Locate the cell with the specified text and output its [x, y] center coordinate. 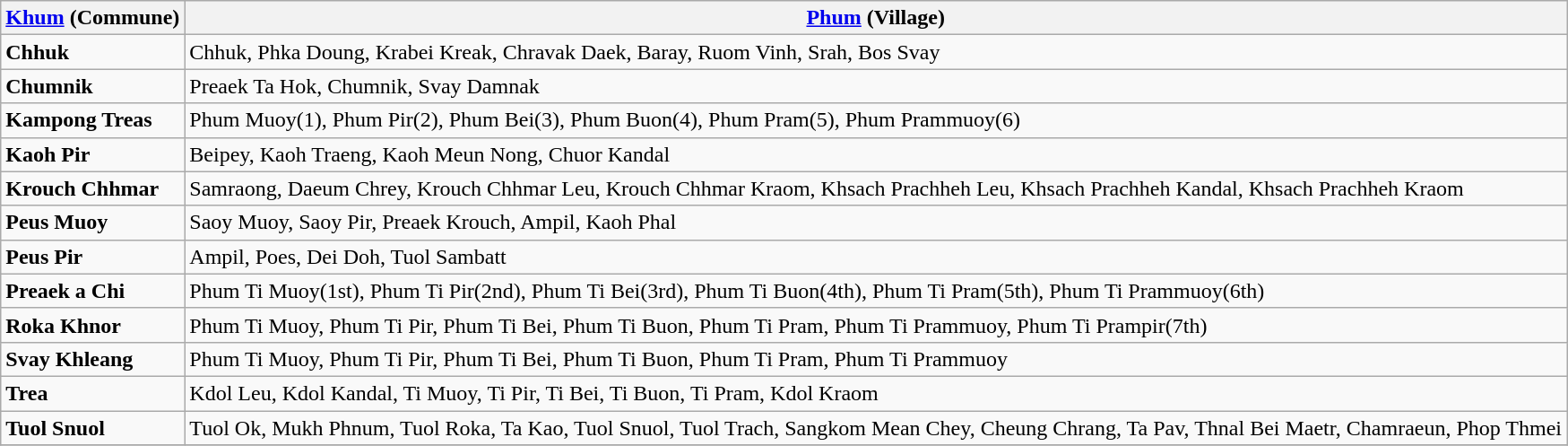
Phum Ti Muoy, Phum Ti Pir, Phum Ti Bei, Phum Ti Buon, Phum Ti Pram, Phum Ti Prammuoy, Phum Ti Prampir(7th) [876, 325]
Khum (Commune) [93, 18]
Kdol Leu, Kdol Kandal, Ti Muoy, Ti Pir, Ti Bei, Ti Buon, Ti Pram, Kdol Kraom [876, 393]
Saoy Muoy, Saoy Pir, Preaek Krouch, Ampil, Kaoh Phal [876, 223]
Peus Muoy [93, 223]
Svay Khleang [93, 359]
Chhuk, Phka Doung, Krabei Kreak, Chravak Daek, Baray, Ruom Vinh, Srah, Bos Svay [876, 52]
Phum Ti Muoy, Phum Ti Pir, Phum Ti Bei, Phum Ti Buon, Phum Ti Pram, Phum Ti Prammuoy [876, 359]
Samraong, Daeum Chrey, Krouch Chhmar Leu, Krouch Chhmar Kraom, Khsach Prachheh Leu, Khsach Prachheh Kandal, Khsach Prachheh Kraom [876, 188]
Krouch Chhmar [93, 188]
Phum Ti Muoy(1st), Phum Ti Pir(2nd), Phum Ti Bei(3rd), Phum Ti Buon(4th), Phum Ti Pram(5th), Phum Ti Prammuoy(6th) [876, 291]
Chhuk [93, 52]
Kaoh Pir [93, 154]
Tuol Ok, Mukh Phnum, Tuol Roka, Ta Kao, Tuol Snuol, Tuol Trach, Sangkom Mean Chey, Cheung Chrang, Ta Pav, Thnal Bei Maetr, Chamraeun, Phop Thmei [876, 428]
Kampong Treas [93, 120]
Phum (Village) [876, 18]
Preaek a Chi [93, 291]
Tuol Snuol [93, 428]
Peus Pir [93, 257]
Beipey, Kaoh Traeng, Kaoh Meun Nong, Chuor Kandal [876, 154]
Preaek Ta Hok, Chumnik, Svay Damnak [876, 86]
Chumnik [93, 86]
Trea [93, 393]
Roka Khnor [93, 325]
Ampil, Poes, Dei Doh, Tuol Sambatt [876, 257]
Phum Muoy(1), Phum Pir(2), Phum Bei(3), Phum Buon(4), Phum Pram(5), Phum Prammuoy(6) [876, 120]
